Find where the given text appears and provide that cell's center as [X, Y] coordinate. 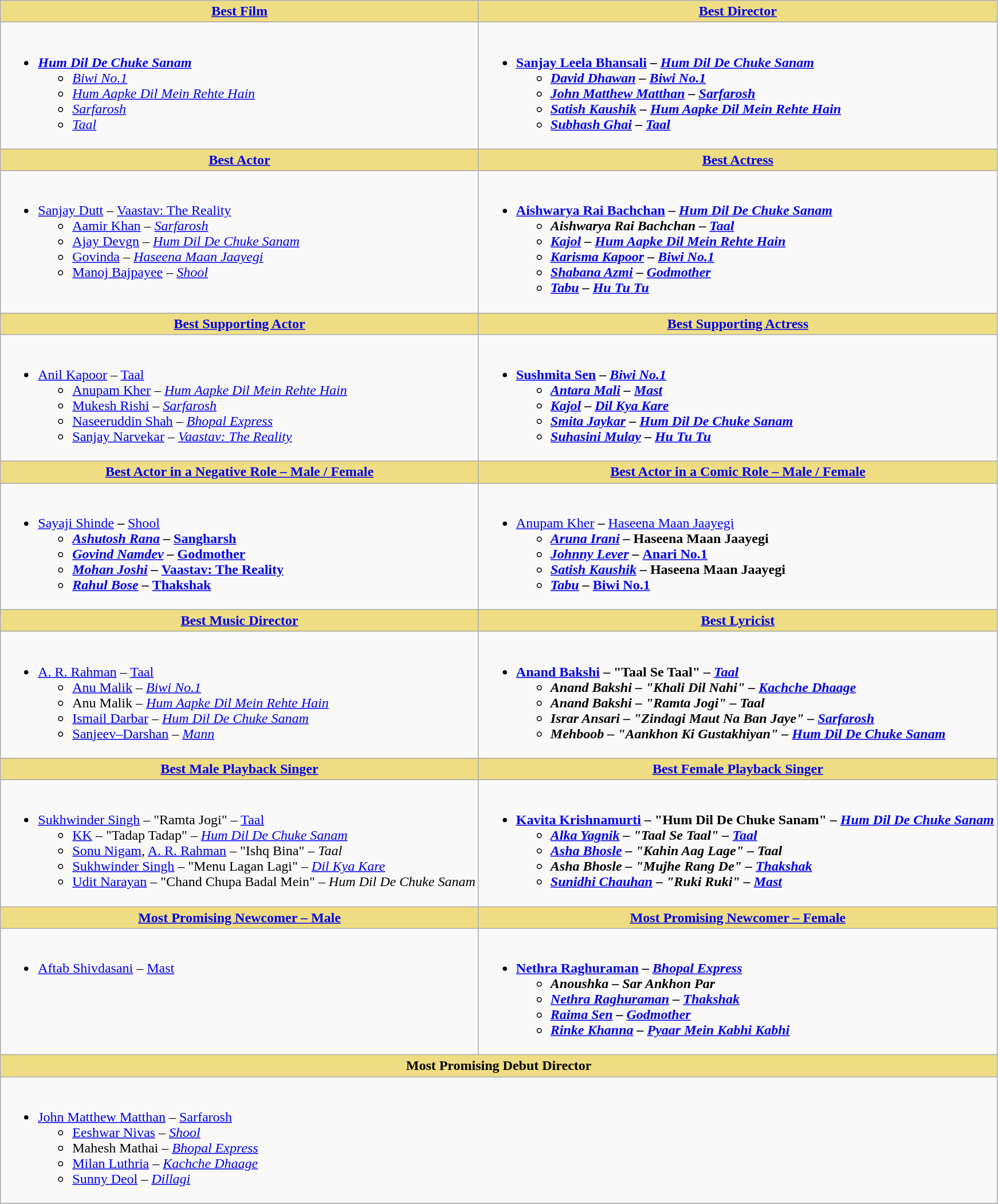
Sayaji Shinde – ShoolAshutosh Rana – SangharshGovind Namdev – GodmotherMohan Joshi – Vaastav: The RealityRahul Bose – Thakshak [239, 546]
Anupam Kher – Haseena Maan JaayegiAruna Irani – Haseena Maan JaayegiJohnny Lever – Anari No.1Satish Kaushik – Haseena Maan JaayegiTabu – Biwi No.1 [738, 546]
John Matthew Matthan – SarfaroshEeshwar Nivas – ShoolMahesh Mathai – Bhopal ExpressMilan Luthria – Kachche DhaageSunny Deol – Dillagi [499, 1140]
Best Actor in a Negative Role – Male / Female [239, 472]
Nethra Raghuraman – Bhopal ExpressAnoushka – Sar Ankhon ParNethra Raghuraman – ThakshakRaima Sen – GodmotherRinke Khanna – Pyaar Mein Kabhi Kabhi [738, 992]
Aftab Shivdasani – Mast [239, 992]
Best Female Playback Singer [738, 769]
Best Director [738, 11]
A. R. Rahman – TaalAnu Malik – Biwi No.1Anu Malik – Hum Aapke Dil Mein Rehte HainIsmail Darbar – Hum Dil De Chuke SanamSanjeev–Darshan – Mann [239, 694]
Best Supporting Actor [239, 324]
Best Actor [239, 160]
Best Lyricist [738, 620]
Sushmita Sen – Biwi No.1Antara Mali – MastKajol – Dil Kya KareSmita Jaykar – Hum Dil De Chuke SanamSuhasini Mulay – Hu Tu Tu [738, 398]
Best Actor in a Comic Role – Male / Female [738, 472]
Best Music Director [239, 620]
Sanjay Dutt – Vaastav: The RealityAamir Khan – SarfaroshAjay Devgn – Hum Dil De Chuke SanamGovinda – Haseena Maan JaayegiManoj Bajpayee – Shool [239, 242]
Best Supporting Actress [738, 324]
Best Film [239, 11]
Best Actress [738, 160]
Best Male Playback Singer [239, 769]
Most Promising Newcomer – Male [239, 917]
Most Promising Newcomer – Female [738, 917]
Hum Dil De Chuke SanamBiwi No.1Hum Aapke Dil Mein Rehte HainSarfaroshTaal [239, 86]
Most Promising Debut Director [499, 1066]
